Extract the [X, Y] coordinate from the center of the cell holding the provided text.  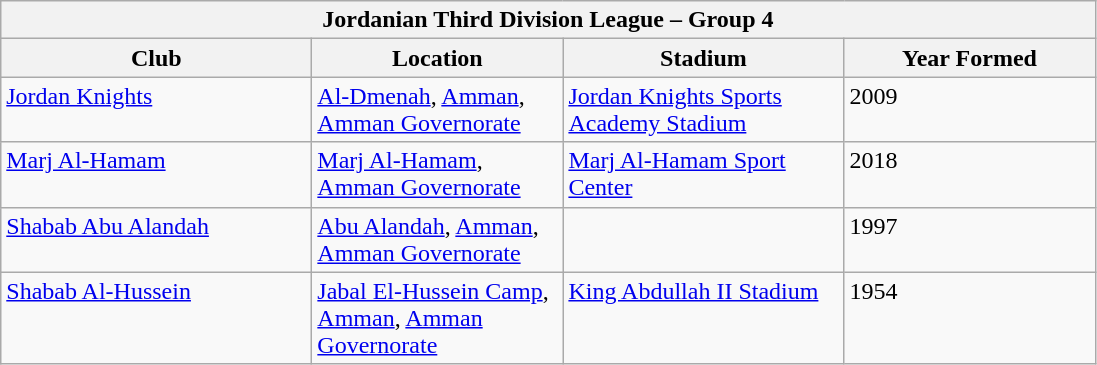
Shabab Al-Hussein [156, 318]
Location [438, 58]
Abu Alandah, Amman, Amman Governorate [438, 240]
1997 [970, 240]
Marj Al-Hamam [156, 174]
1954 [970, 318]
2018 [970, 174]
Jordanian Third Division League – Group 4 [548, 20]
Jordan Knights Sports Academy Stadium [704, 110]
Year Formed [970, 58]
Jabal El-Hussein Camp, Amman, Amman Governorate [438, 318]
Club [156, 58]
Marj Al-Hamam Sport Center [704, 174]
Marj Al-Hamam, Amman Governorate [438, 174]
2009 [970, 110]
Al-Dmenah, Amman, Amman Governorate [438, 110]
Jordan Knights [156, 110]
Shabab Abu Alandah [156, 240]
King Abdullah II Stadium [704, 318]
Stadium [704, 58]
